Locate the cell with the specified text and output its [X, Y] center coordinate. 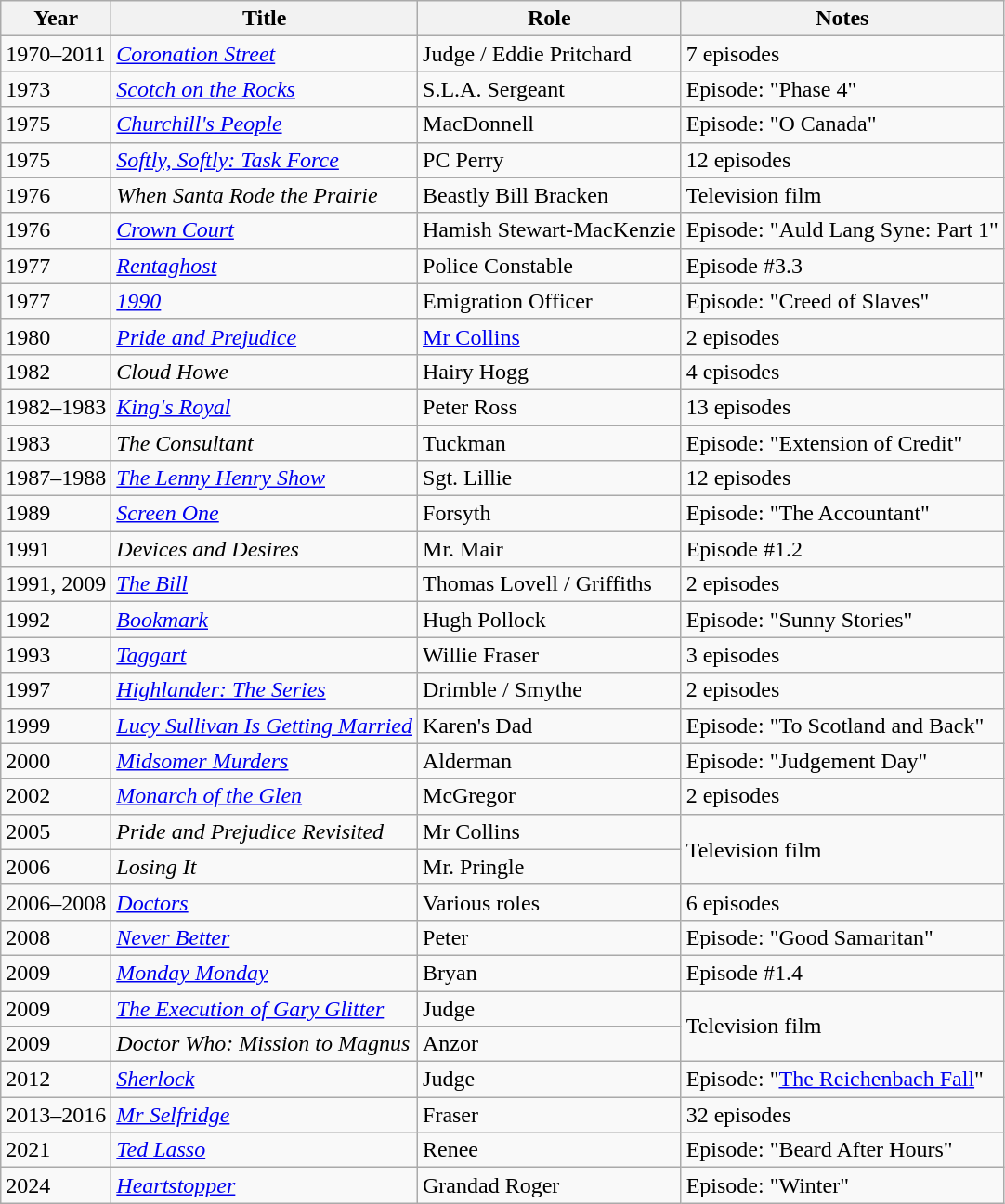
1989 [56, 514]
Highlander: The Series [265, 690]
Drimble / Smythe [550, 690]
Heartstopper [265, 1185]
Episode: "Good Samaritan" [842, 937]
2002 [56, 796]
Episode: "O Canada" [842, 124]
Never Better [265, 937]
1987–1988 [56, 478]
Tuckman [550, 443]
Renee [550, 1150]
Taggart [265, 655]
Crown Court [265, 230]
King's Royal [265, 407]
1991 [56, 549]
Episode #1.4 [842, 973]
S.L.A. Sergeant [550, 89]
Mr. Mair [550, 549]
McGregor [550, 796]
13 episodes [842, 407]
Thomas Lovell / Griffiths [550, 584]
Beastly Bill Bracken [550, 195]
The Bill [265, 584]
Episode: "Beard After Hours" [842, 1150]
4 episodes [842, 372]
1970–2011 [56, 54]
Screen One [265, 514]
Emigration Officer [550, 301]
Episode #3.3 [842, 266]
Episode: "To Scotland and Back" [842, 726]
Various roles [550, 902]
Episode #1.2 [842, 549]
Coronation Street [265, 54]
The Consultant [265, 443]
2006–2008 [56, 902]
Episode: "The Accountant" [842, 514]
3 episodes [842, 655]
Pride and Prejudice [265, 336]
Year [56, 19]
Alderman [550, 761]
Sgt. Lillie [550, 478]
1993 [56, 655]
Mr Selfridge [265, 1115]
Anzor [550, 1044]
Monarch of the Glen [265, 796]
1997 [56, 690]
Cloud Howe [265, 372]
Willie Fraser [550, 655]
7 episodes [842, 54]
Devices and Desires [265, 549]
Episode: "Judgement Day" [842, 761]
1982 [56, 372]
2000 [56, 761]
Notes [842, 19]
Role [550, 19]
32 episodes [842, 1115]
The Execution of Gary Glitter [265, 1008]
Bookmark [265, 620]
MacDonnell [550, 124]
Episode: "Creed of Slaves" [842, 301]
Hamish Stewart-MacKenzie [550, 230]
2013–2016 [56, 1115]
Hairy Hogg [550, 372]
Bryan [550, 973]
Sherlock [265, 1080]
Episode: "Auld Lang Syne: Part 1" [842, 230]
Peter Ross [550, 407]
Peter [550, 937]
1990 [265, 301]
1999 [56, 726]
2024 [56, 1185]
Rentaghost [265, 266]
1973 [56, 89]
Scotch on the Rocks [265, 89]
2012 [56, 1080]
Episode: "Winter" [842, 1185]
2021 [56, 1150]
Midsomer Murders [265, 761]
Losing It [265, 867]
Episode: "Phase 4" [842, 89]
Hugh Pollock [550, 620]
Episode: "The Reichenbach Fall" [842, 1080]
Judge / Eddie Pritchard [550, 54]
2008 [56, 937]
Episode: "Extension of Credit" [842, 443]
Churchill's People [265, 124]
The Lenny Henry Show [265, 478]
1992 [56, 620]
When Santa Rode the Prairie [265, 195]
Forsyth [550, 514]
Police Constable [550, 266]
Fraser [550, 1115]
Grandad Roger [550, 1185]
Doctors [265, 902]
1983 [56, 443]
1991, 2009 [56, 584]
Karen's Dad [550, 726]
2005 [56, 831]
Pride and Prejudice Revisited [265, 831]
Ted Lasso [265, 1150]
Softly, Softly: Task Force [265, 160]
Episode: "Sunny Stories" [842, 620]
Title [265, 19]
1982–1983 [56, 407]
Monday Monday [265, 973]
Lucy Sullivan Is Getting Married [265, 726]
PC Perry [550, 160]
2006 [56, 867]
Mr. Pringle [550, 867]
1980 [56, 336]
6 episodes [842, 902]
Doctor Who: Mission to Magnus [265, 1044]
